Pinpoint the cell where the given text exists, returning its (X, Y) midpoint coordinate. 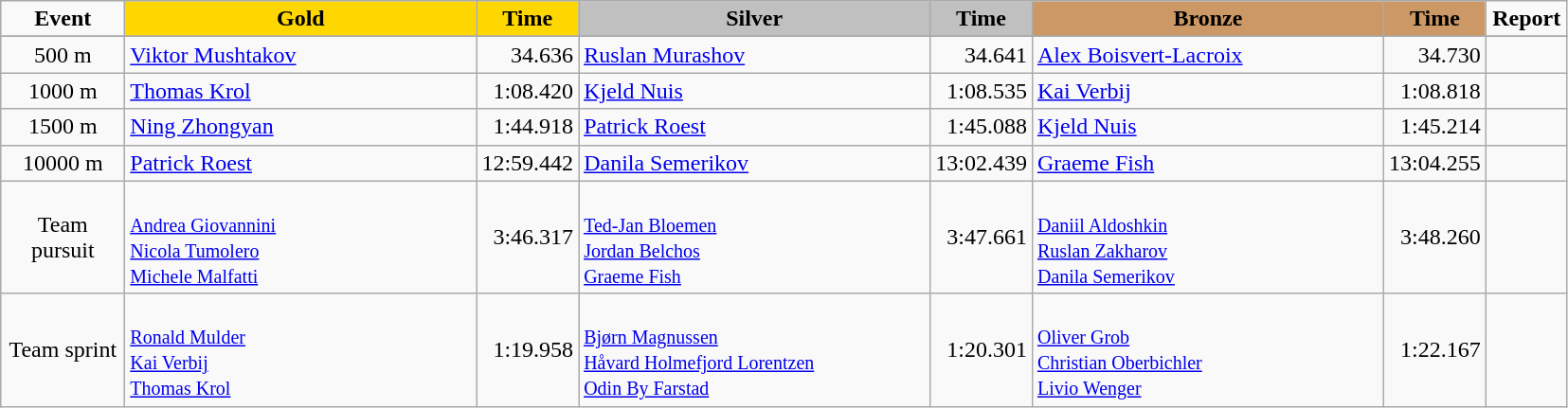
Bjørn MagnussenHåvard Holmefjord LorentzenOdin By Farstad (754, 350)
Ted-Jan BloemenJordan BelchosGraeme Fish (754, 237)
Ruslan Murashov (754, 55)
34.730 (1434, 55)
500 m (63, 55)
1000 m (63, 91)
3:47.661 (982, 237)
Event (63, 19)
Graeme Fish (1207, 163)
10000 m (63, 163)
Bronze (1207, 19)
1:45.088 (982, 127)
Viktor Mushtakov (301, 55)
Gold (301, 19)
13:02.439 (982, 163)
1:44.918 (528, 127)
1:08.535 (982, 91)
1500 m (63, 127)
1:08.818 (1434, 91)
1:45.214 (1434, 127)
Report (1526, 19)
34.636 (528, 55)
Thomas Krol (301, 91)
Team sprint (63, 350)
3:48.260 (1434, 237)
13:04.255 (1434, 163)
Ronald MulderKai VerbijThomas Krol (301, 350)
1:08.420 (528, 91)
1:19.958 (528, 350)
Andrea GiovanniniNicola TumoleroMichele Malfatti (301, 237)
1:20.301 (982, 350)
Alex Boisvert-Lacroix (1207, 55)
12:59.442 (528, 163)
34.641 (982, 55)
Danila Semerikov (754, 163)
Ning Zhongyan (301, 127)
1:22.167 (1434, 350)
Silver (754, 19)
3:46.317 (528, 237)
Daniil AldoshkinRuslan ZakharovDanila Semerikov (1207, 237)
Kai Verbij (1207, 91)
Oliver GrobChristian OberbichlerLivio Wenger (1207, 350)
Team pursuit (63, 237)
